Capture the cell that displays the provided text and extract its [x, y] central coordinate. 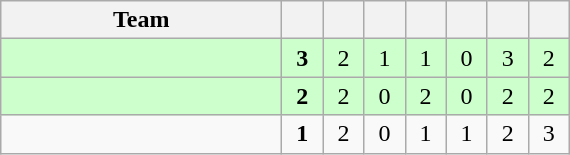
Team [142, 20]
